Capture the cell that displays the provided text and extract its [x, y] central coordinate. 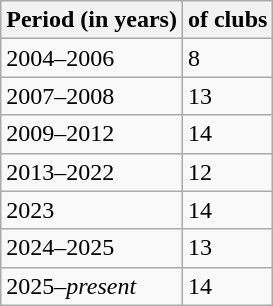
8 [227, 58]
2025–present [92, 286]
12 [227, 172]
Period (in years) [92, 20]
2007–2008 [92, 96]
2013–2022 [92, 172]
2023 [92, 210]
2024–2025 [92, 248]
2004–2006 [92, 58]
2009–2012 [92, 134]
of clubs [227, 20]
